Find where the given text appears and provide that cell's center as (X, Y) coordinate. 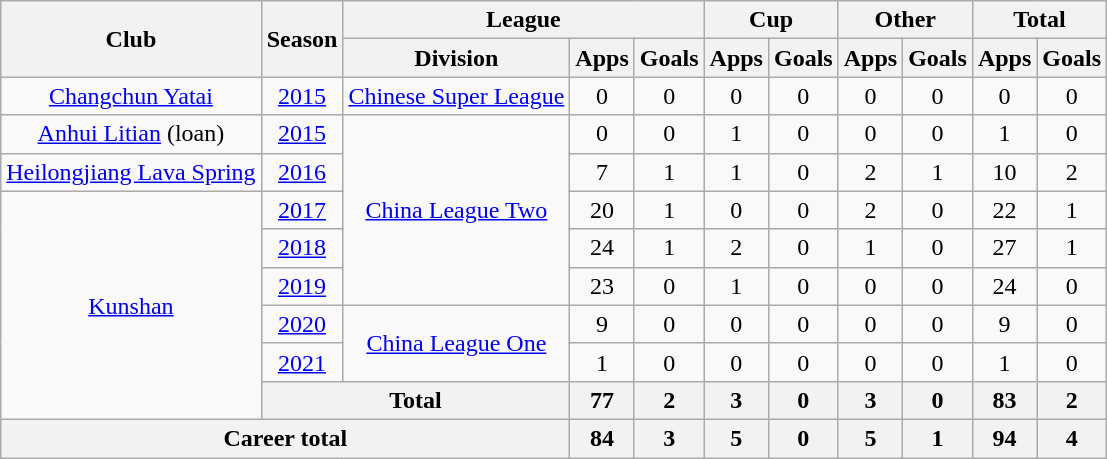
China League One (456, 343)
Career total (286, 438)
83 (1004, 400)
Anhui Litian (loan) (131, 134)
94 (1004, 438)
Other (905, 20)
22 (1004, 210)
Changchun Yatai (131, 96)
Chinese Super League (456, 96)
2021 (302, 362)
27 (1004, 248)
7 (602, 172)
Cup (771, 20)
84 (602, 438)
China League Two (456, 210)
Club (131, 39)
77 (602, 400)
Division (456, 58)
4 (1072, 438)
2018 (302, 248)
2020 (302, 324)
20 (602, 210)
2019 (302, 286)
23 (602, 286)
League (524, 20)
Kunshan (131, 305)
2017 (302, 210)
Season (302, 39)
10 (1004, 172)
Heilongjiang Lava Spring (131, 172)
2016 (302, 172)
